Determine the [x, y] coordinate at the center of the cell enclosing the given text.  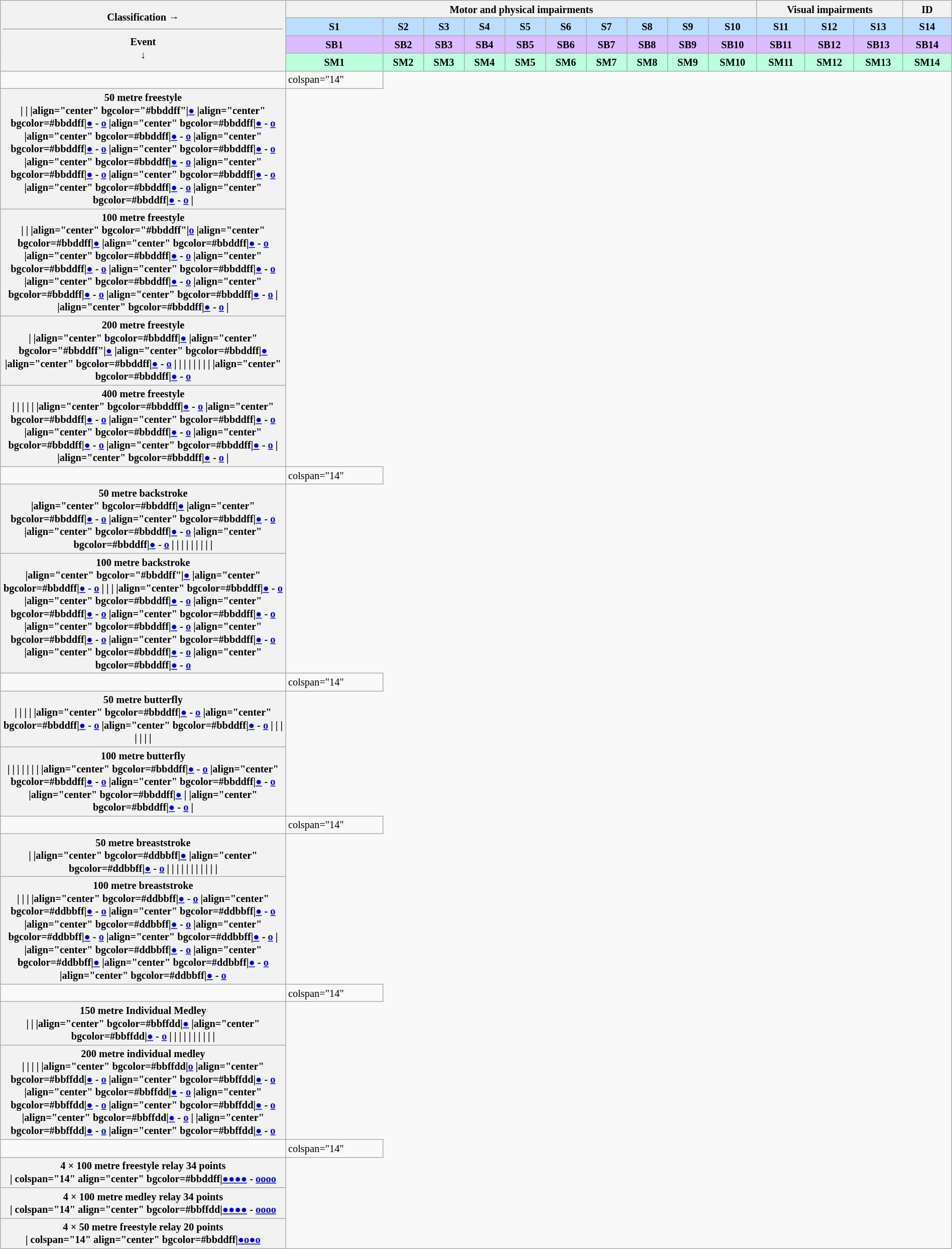
SM10 [732, 62]
SM7 [607, 62]
SM11 [781, 62]
SB2 [404, 44]
SB1 [334, 44]
SM8 [647, 62]
SB4 [484, 44]
SB8 [647, 44]
Motor and physical impairments [521, 9]
SB12 [829, 44]
SB11 [781, 44]
S2 [404, 27]
150 metre Individual Medley| | |align="center" bgcolor=#bbffdd|● |align="center" bgcolor=#bbffdd|● - o | | | | | | | | | | [143, 1024]
50 metre breaststroke| |align="center" bgcolor=#ddbbff|● |align="center" bgcolor=#ddbbff|● - o | | | | | | | | | | | [143, 855]
S13 [878, 27]
SB13 [878, 44]
S3 [444, 27]
4 × 100 metre freestyle relay 34 points| colspan="14" align="center" bgcolor=#bbddff|●●●● - oooo [143, 1172]
SM3 [444, 62]
SB7 [607, 44]
SB6 [565, 44]
SM13 [878, 62]
SM6 [565, 62]
SM2 [404, 62]
S10 [732, 27]
4 × 50 metre freestyle relay 20 points| colspan="14" align="center" bgcolor=#bbddff|●o●o [143, 1233]
S11 [781, 27]
S7 [607, 27]
S9 [688, 27]
S1 [334, 27]
S6 [565, 27]
SM4 [484, 62]
SM5 [525, 62]
SB3 [444, 44]
SB5 [525, 44]
SM9 [688, 62]
S12 [829, 27]
SM14 [927, 62]
4 × 100 metre medley relay 34 points| colspan="14" align="center" bgcolor=#bbffdd|●●●● - oooo [143, 1203]
S5 [525, 27]
SB10 [732, 44]
Visual impairments [829, 9]
SM1 [334, 62]
ID [927, 9]
S14 [927, 27]
SB9 [688, 44]
Classification → Event↓ [143, 36]
SM12 [829, 62]
SB14 [927, 44]
S4 [484, 27]
S8 [647, 27]
